Search for the cell housing the specified text and yield its (x, y) center coordinate. 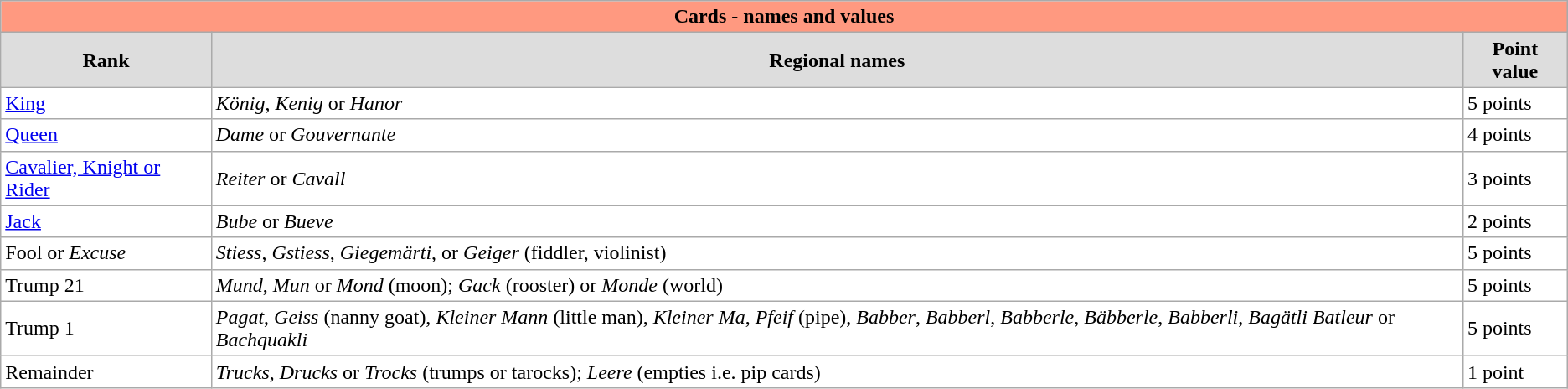
Regional names (837, 60)
4 points (1514, 135)
Fool or Excuse (106, 253)
Trump 21 (106, 285)
Reiter or Cavall (837, 178)
Trump 1 (106, 329)
Trucks, Drucks or Trocks (trumps or tarocks); Leere (empties i.e. pip cards) (837, 371)
Mund, Mun or Mond (moon); Gack (rooster) or Monde (world) (837, 285)
Cards - names and values (784, 17)
Cavalier, Knight or Rider (106, 178)
King (106, 103)
Jack (106, 221)
3 points (1514, 178)
Rank (106, 60)
Point value (1514, 60)
2 points (1514, 221)
Bube or Bueve (837, 221)
Remainder (106, 371)
König, Kenig or Hanor (837, 103)
Queen (106, 135)
1 point (1514, 371)
Stiess, Gstiess, Giegemärti, or Geiger (fiddler, violinist) (837, 253)
Dame or Gouvernante (837, 135)
